Return [x, y] of the center of cell containing provided text 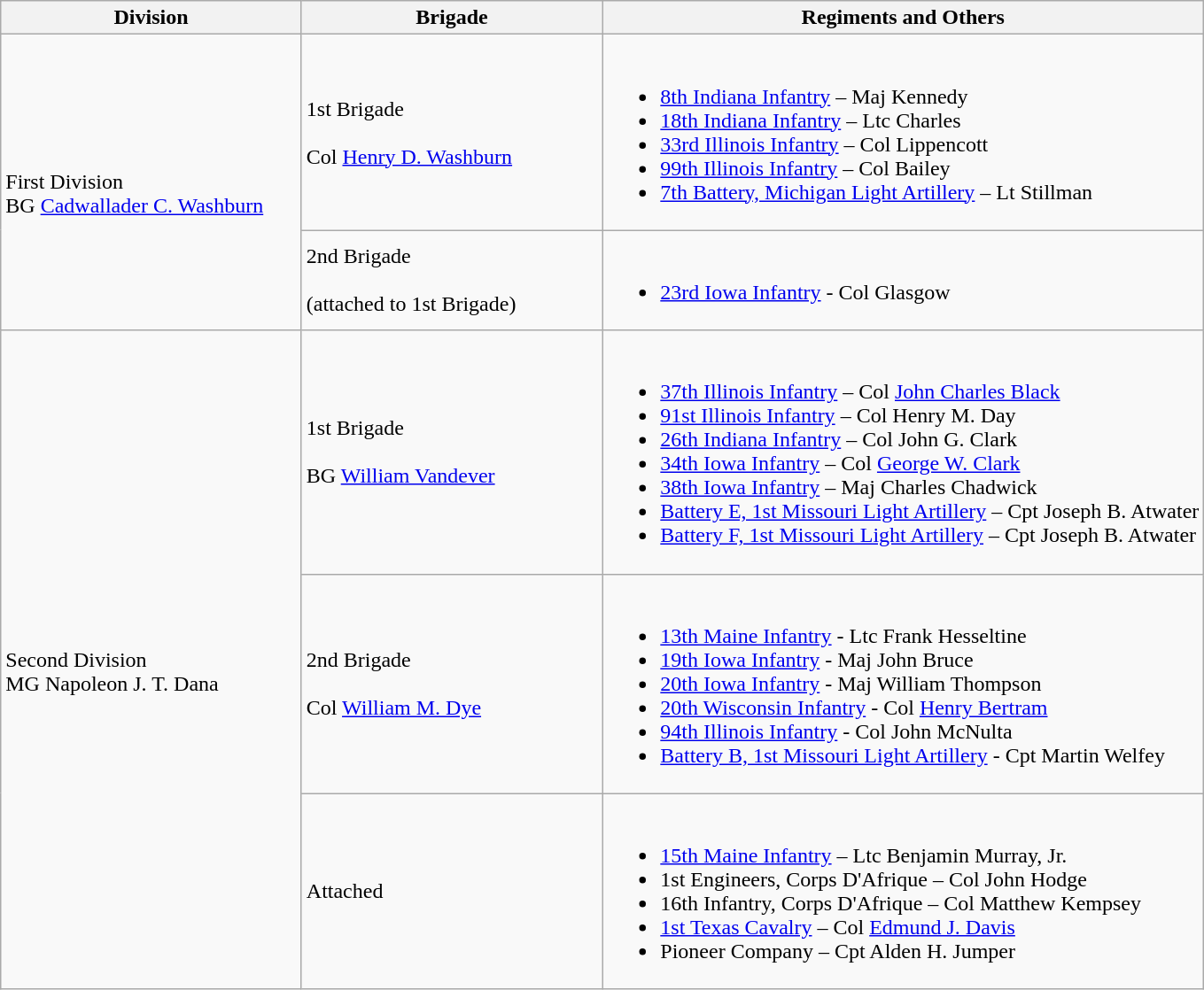
Brigade [452, 18]
2nd Brigade (attached to 1st Brigade) [452, 280]
1st Brigade Col Henry D. Washburn [452, 133]
Attached [452, 891]
Division [151, 18]
Regiments and Others [904, 18]
1st Brigade BG William Vandever [452, 452]
23rd Iowa Infantry - Col Glasgow [904, 280]
2nd Brigade Col William M. Dye [452, 684]
First Division BG Cadwallader C. Washburn [151, 182]
Second Division MG Napoleon J. T. Dana [151, 660]
